Search for the cell housing the specified text and yield its (X, Y) center coordinate. 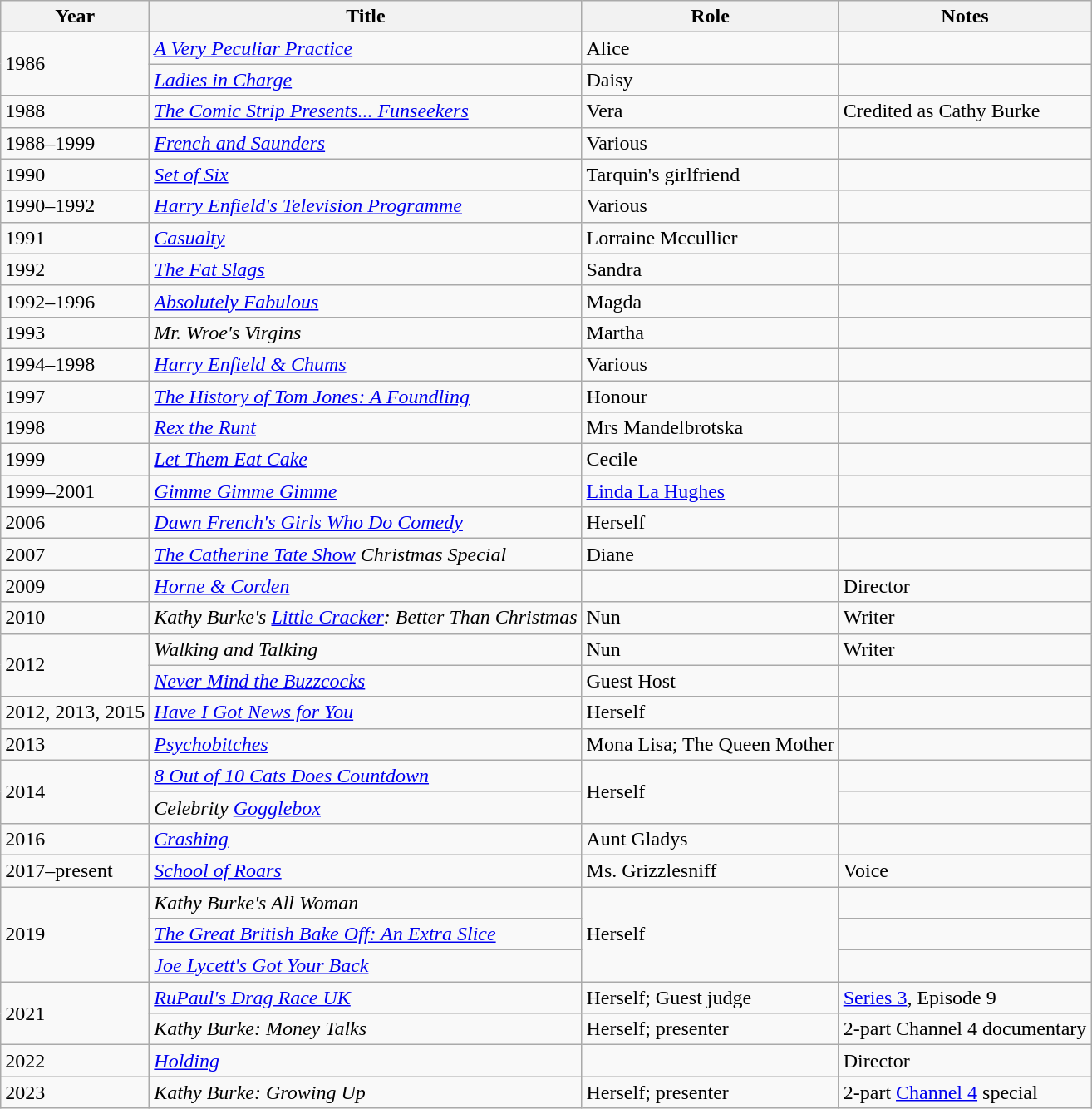
Kathy Burke's Little Cracker: Better Than Christmas (366, 618)
2012 (75, 665)
Absolutely Fabulous (366, 301)
Let Them Eat Cake (366, 460)
Walking and Talking (366, 649)
The History of Tom Jones: A Foundling (366, 397)
2014 (75, 791)
Vera (710, 111)
1994–1998 (75, 364)
Never Mind the Buzzcocks (366, 681)
2009 (75, 586)
Kathy Burke's All Woman (366, 902)
1988 (75, 111)
1990 (75, 175)
French and Saunders (366, 143)
Joe Lycett's Got Your Back (366, 966)
1986 (75, 64)
Guest Host (710, 681)
1999–2001 (75, 491)
Year (75, 17)
Voice (965, 870)
1997 (75, 397)
The Great British Bake Off: An Extra Slice (366, 934)
Role (710, 17)
Kathy Burke: Growing Up (366, 1092)
2017–present (75, 870)
1992–1996 (75, 301)
RuPaul's Drag Race UK (366, 998)
A Very Peculiar Practice (366, 48)
Tarquin's girlfriend (710, 175)
Dawn French's Girls Who Do Comedy (366, 523)
Daisy (710, 80)
Celebrity Gogglebox (366, 807)
2007 (75, 554)
Ladies in Charge (366, 80)
2019 (75, 934)
1999 (75, 460)
Set of Six (366, 175)
Mona Lisa; The Queen Mother (710, 744)
Ms. Grizzlesniff (710, 870)
Honour (710, 397)
2006 (75, 523)
Psychobitches (366, 744)
1988–1999 (75, 143)
Rex the Runt (366, 428)
Holding (366, 1061)
Title (366, 17)
Series 3, Episode 9 (965, 998)
Martha (710, 333)
2021 (75, 1013)
Kathy Burke: Money Talks (366, 1029)
Aunt Gladys (710, 839)
Linda La Hughes (710, 491)
Cecile (710, 460)
Have I Got News for You (366, 712)
2013 (75, 744)
1993 (75, 333)
Sandra (710, 269)
1992 (75, 269)
Mrs Mandelbrotska (710, 428)
Harry Enfield & Chums (366, 364)
2012, 2013, 2015 (75, 712)
2-part Channel 4 documentary (965, 1029)
2023 (75, 1092)
2-part Channel 4 special (965, 1092)
Crashing (366, 839)
Magda (710, 301)
1990–1992 (75, 206)
School of Roars (366, 870)
Gimme Gimme Gimme (366, 491)
1991 (75, 238)
2022 (75, 1061)
Alice (710, 48)
1998 (75, 428)
Credited as Cathy Burke (965, 111)
Casualty (366, 238)
Diane (710, 554)
Horne & Corden (366, 586)
8 Out of 10 Cats Does Countdown (366, 776)
2016 (75, 839)
Lorraine Mccullier (710, 238)
The Comic Strip Presents... Funseekers (366, 111)
Herself; Guest judge (710, 998)
The Fat Slags (366, 269)
The Catherine Tate Show Christmas Special (366, 554)
Harry Enfield's Television Programme (366, 206)
2010 (75, 618)
Notes (965, 17)
Mr. Wroe's Virgins (366, 333)
